Pinpoint the cell where the given text exists, returning its [x, y] midpoint coordinate. 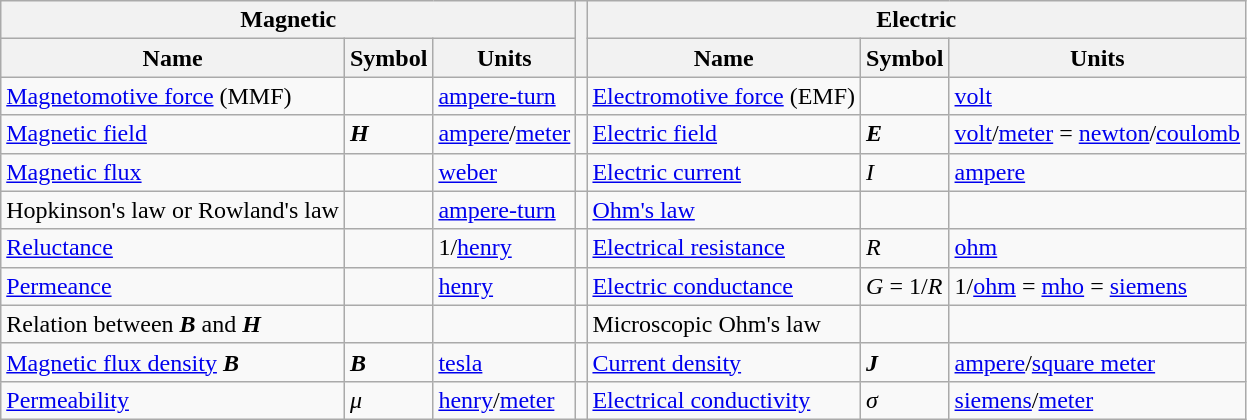
Microscopic Ohm's law [724, 324]
ampere/square meter [1098, 362]
Electric current [724, 172]
Permeability [173, 400]
B [388, 362]
volt [1098, 96]
Permeance [173, 286]
Magnetomotive force (MMF) [173, 96]
Ohm's law [724, 210]
Relation between B and H [173, 324]
tesla [504, 362]
ampere/meter [504, 134]
Magnetic field [173, 134]
volt/meter = newton/coulomb [1098, 134]
H [388, 134]
Magnetic flux [173, 172]
J [905, 362]
σ [905, 400]
1/henry [504, 248]
Electric field [724, 134]
Electric conductance [724, 286]
henry [504, 286]
Magnetic flux density B [173, 362]
ampere [1098, 172]
Reluctance [173, 248]
weber [504, 172]
siemens/meter [1098, 400]
1/ohm = mho = siemens [1098, 286]
R [905, 248]
Hopkinson's law or Rowland's law [173, 210]
henry/meter [504, 400]
Electrical resistance [724, 248]
Electromotive force (EMF) [724, 96]
μ [388, 400]
ohm [1098, 248]
G = 1/R [905, 286]
Current density [724, 362]
Magnetic [288, 20]
E [905, 134]
Electrical conductivity [724, 400]
I [905, 172]
Electric [916, 20]
